Output the (x, y) coordinate of the center of the cell containing the given text.  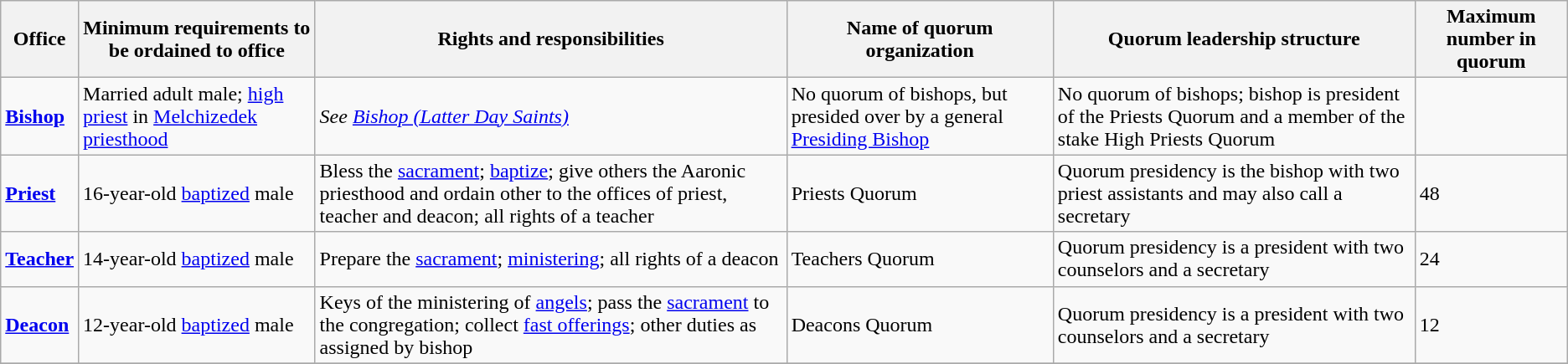
Prepare the sacrament; ministering; all rights of a deacon (551, 259)
Quorum presidency is the bishop with two priest assistants and may also call a secretary (1234, 193)
Married adult male; high priest in Melchizedek priesthood (197, 116)
Deacons Quorum (920, 325)
Minimum requirements to be ordained to office (197, 39)
48 (1491, 193)
See Bishop (Latter Day Saints) (551, 116)
24 (1491, 259)
Rights and responsibilities (551, 39)
Maximum number in quorum (1491, 39)
Office (40, 39)
Quorum leadership structure (1234, 39)
Priests Quorum (920, 193)
Keys of the ministering of angels; pass the sacrament to the congregation; collect fast offerings; other duties as assigned by bishop (551, 325)
No quorum of bishops; bishop is president of the Priests Quorum and a member of the stake High Priests Quorum (1234, 116)
Name of quorum organization (920, 39)
14-year-old baptized male (197, 259)
Teacher (40, 259)
Deacon (40, 325)
No quorum of bishops, but presided over by a general Presiding Bishop (920, 116)
16-year-old baptized male (197, 193)
12-year-old baptized male (197, 325)
Teachers Quorum (920, 259)
Priest (40, 193)
Bishop (40, 116)
12 (1491, 325)
